Find where the given text appears and provide that cell's center as [X, Y] coordinate. 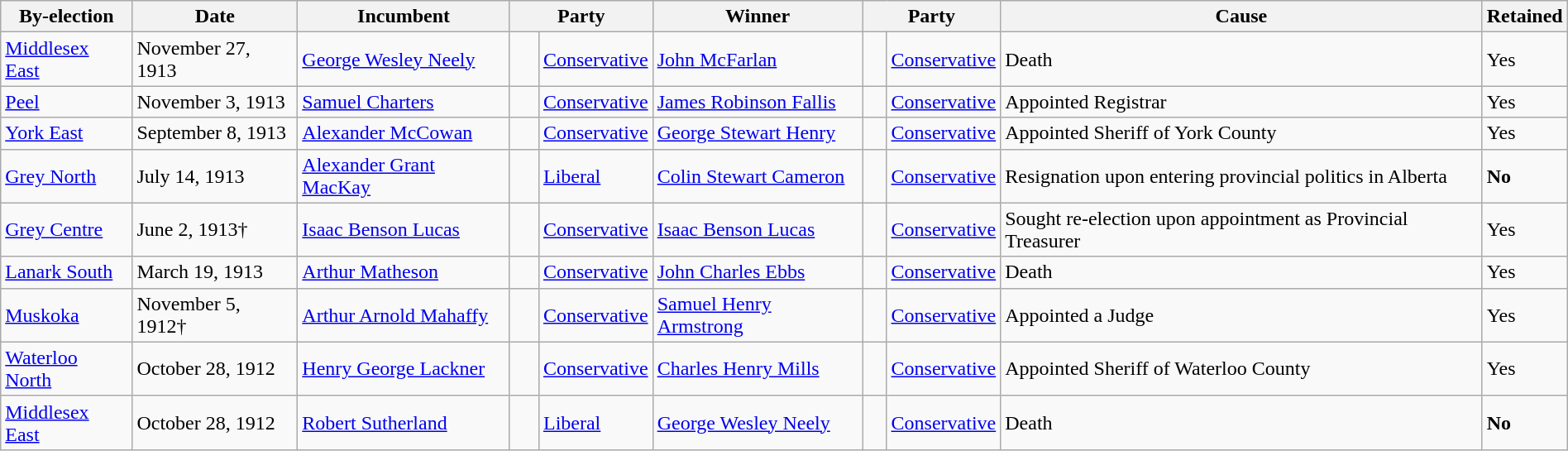
July 14, 1913 [215, 175]
By-election [66, 17]
Alexander Grant MacKay [404, 175]
Sought re-election upon appointment as Provincial Treasurer [1241, 230]
Appointed a Judge [1241, 314]
June 2, 1913† [215, 230]
Retained [1525, 17]
September 8, 1913 [215, 133]
John Charles Ebbs [758, 272]
John McFarlan [758, 60]
Winner [758, 17]
Samuel Henry Armstrong [758, 314]
November 27, 1913 [215, 60]
Appointed Sheriff of Waterloo County [1241, 369]
Colin Stewart Cameron [758, 175]
Arthur Matheson [404, 272]
Samuel Charters [404, 102]
November 3, 1913 [215, 102]
Grey North [66, 175]
Waterloo North [66, 369]
Incumbent [404, 17]
George Stewart Henry [758, 133]
Alexander McCowan [404, 133]
Peel [66, 102]
Date [215, 17]
Appointed Sheriff of York County [1241, 133]
Appointed Registrar [1241, 102]
Resignation upon entering provincial politics in Alberta [1241, 175]
York East [66, 133]
Muskoka [66, 314]
March 19, 1913 [215, 272]
Charles Henry Mills [758, 369]
Lanark South [66, 272]
Arthur Arnold Mahaffy [404, 314]
James Robinson Fallis [758, 102]
Henry George Lackner [404, 369]
November 5, 1912† [215, 314]
Cause [1241, 17]
Grey Centre [66, 230]
Robert Sutherland [404, 422]
